Detect which cell encompasses the target text, then output its [X, Y] center coordinate. 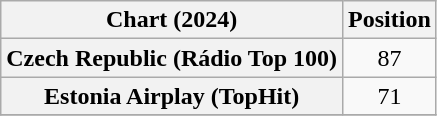
71 [390, 96]
87 [390, 58]
Chart (2024) [172, 20]
Position [390, 20]
Estonia Airplay (TopHit) [172, 96]
Czech Republic (Rádio Top 100) [172, 58]
